Detect which cell encompasses the target text, then output its (X, Y) center coordinate. 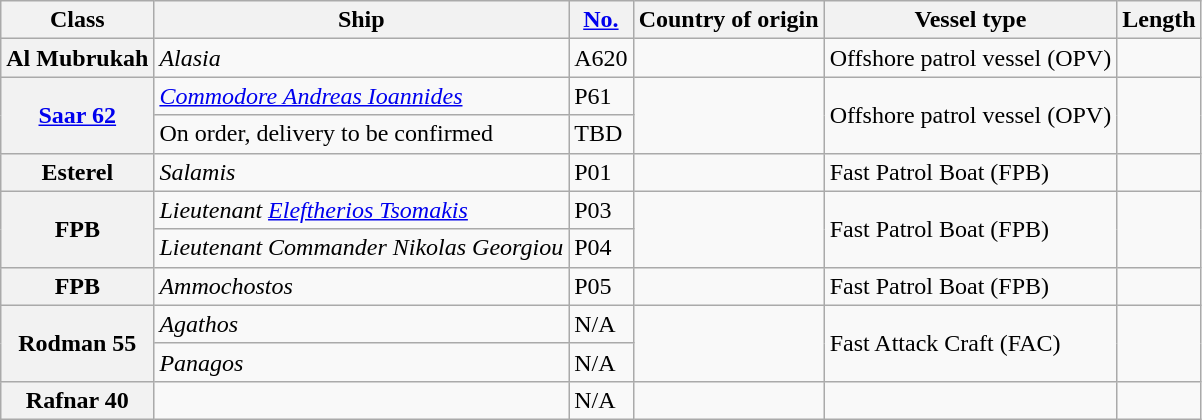
P04 (601, 248)
No. (601, 20)
P01 (601, 172)
Ammochostos (362, 286)
On order, delivery to be confirmed (362, 134)
Vessel type (970, 20)
Commodore Andreas Ioannides (362, 96)
Lieutenant Commander Nikolas Georgiou (362, 248)
A620 (601, 58)
Al Mubrukah (78, 58)
Length (1159, 20)
Fast Attack Craft (FAC) (970, 343)
P03 (601, 210)
Rafnar 40 (78, 400)
Salamis (362, 172)
Alasia (362, 58)
Class (78, 20)
TBD (601, 134)
Country of origin (728, 20)
Ship (362, 20)
Saar 62 (78, 115)
P61 (601, 96)
Panagos (362, 362)
P05 (601, 286)
Lieutenant Eleftherios Tsomakis (362, 210)
Esterel (78, 172)
Agathos (362, 324)
Rodman 55 (78, 343)
